From the cell containing the given text, extract its center point as (x, y) coordinate. 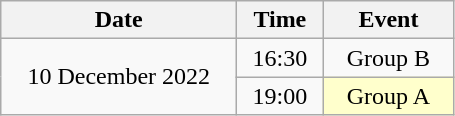
19:00 (280, 96)
Group A (388, 96)
Group B (388, 58)
Date (119, 20)
Time (280, 20)
Event (388, 20)
16:30 (280, 58)
10 December 2022 (119, 77)
